Detect which cell encompasses the target text, then output its (X, Y) center coordinate. 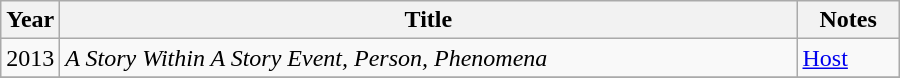
Title (428, 20)
A Story Within A Story Event, Person, Phenomena (428, 58)
Host (848, 58)
Year (30, 20)
Notes (848, 20)
2013 (30, 58)
